Output the (X, Y) coordinate of the center of the cell containing the given text.  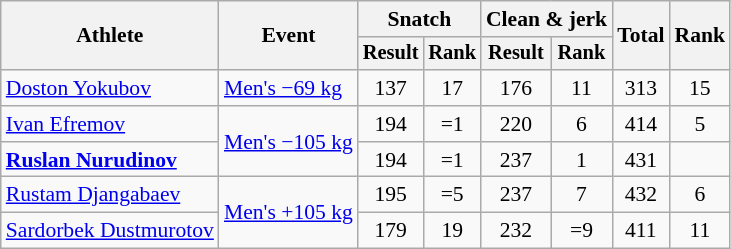
432 (640, 195)
19 (452, 231)
411 (640, 231)
137 (391, 88)
414 (640, 124)
17 (452, 88)
Total (640, 36)
Ivan Efremov (110, 124)
220 (516, 124)
Doston Yokubov (110, 88)
=9 (582, 231)
431 (640, 160)
195 (391, 195)
313 (640, 88)
Men's +105 kg (288, 212)
Men's −105 kg (288, 142)
179 (391, 231)
Ruslan Nurudinov (110, 160)
Clean & jerk (546, 19)
Snatch (420, 19)
232 (516, 231)
Rustam Djangabaev (110, 195)
Men's −69 kg (288, 88)
5 (700, 124)
176 (516, 88)
=5 (452, 195)
Event (288, 36)
Sardorbek Dustmurotov (110, 231)
7 (582, 195)
15 (700, 88)
Athlete (110, 36)
1 (582, 160)
